Return (X, Y) of the center of cell containing provided text 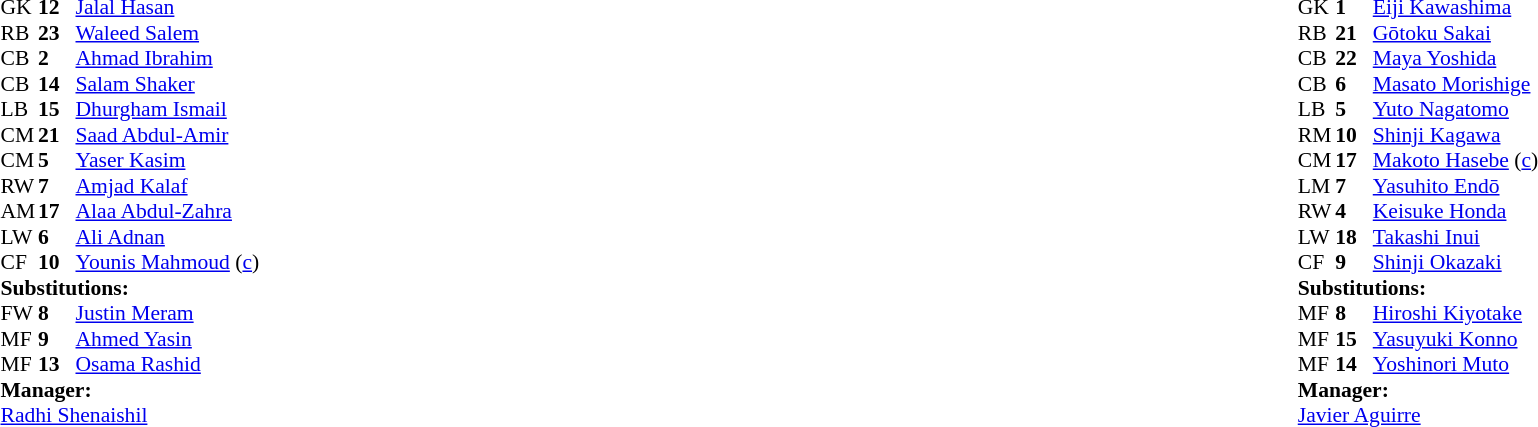
Yoshinori Muto (1456, 365)
Yasuyuki Konno (1456, 339)
Yaser Kasim (168, 161)
FW (19, 313)
Osama Rashid (168, 365)
Gōtoku Sakai (1456, 33)
Masato Morishige (1456, 84)
23 (57, 33)
Yasuhito Endō (1456, 186)
Keisuke Honda (1456, 211)
Saad Abdul-Amir (168, 135)
Ali Adnan (168, 237)
22 (1354, 59)
Shinji Okazaki (1456, 263)
Shinji Kagawa (1456, 135)
RM (1317, 135)
13 (57, 365)
Takashi Inui (1456, 237)
Hiroshi Kiyotake (1456, 313)
Yuto Nagatomo (1456, 109)
Waleed Salem (168, 33)
Salam Shaker (168, 84)
AM (19, 211)
Justin Meram (168, 313)
Younis Mahmoud (c) (168, 263)
Amjad Kalaf (168, 186)
Alaa Abdul-Zahra (168, 211)
2 (57, 59)
Maya Yoshida (1456, 59)
LM (1317, 186)
Dhurgham Ismail (168, 109)
Ahmad Ibrahim (168, 59)
18 (1354, 237)
Makoto Hasebe (c) (1456, 161)
Ahmed Yasin (168, 339)
4 (1354, 211)
